Output the (X, Y) coordinate of the center of the cell containing the given text.  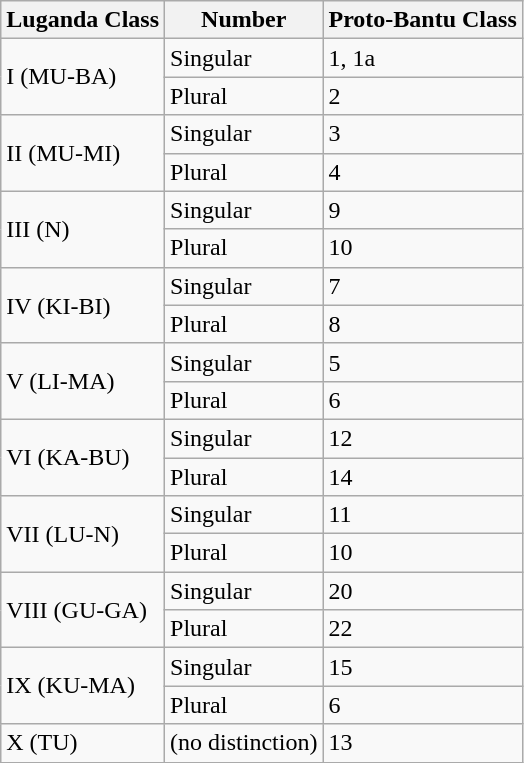
X (TU) (83, 743)
4 (422, 172)
15 (422, 667)
14 (422, 477)
I (MU-BA) (83, 77)
IV (KI-BI) (83, 305)
11 (422, 515)
IX (KU-MA) (83, 686)
22 (422, 629)
13 (422, 743)
Luganda Class (83, 20)
5 (422, 362)
1, 1a (422, 58)
2 (422, 96)
8 (422, 324)
Number (244, 20)
12 (422, 438)
VIII (GU-GA) (83, 610)
7 (422, 286)
9 (422, 210)
3 (422, 134)
(no distinction) (244, 743)
VI (KA-BU) (83, 457)
II (MU-MI) (83, 153)
Proto-Bantu Class (422, 20)
20 (422, 591)
V (LI-MA) (83, 381)
VII (LU-N) (83, 534)
III (N) (83, 229)
